For the text-containing cell, return its midpoint in (X, Y) coordinate format. 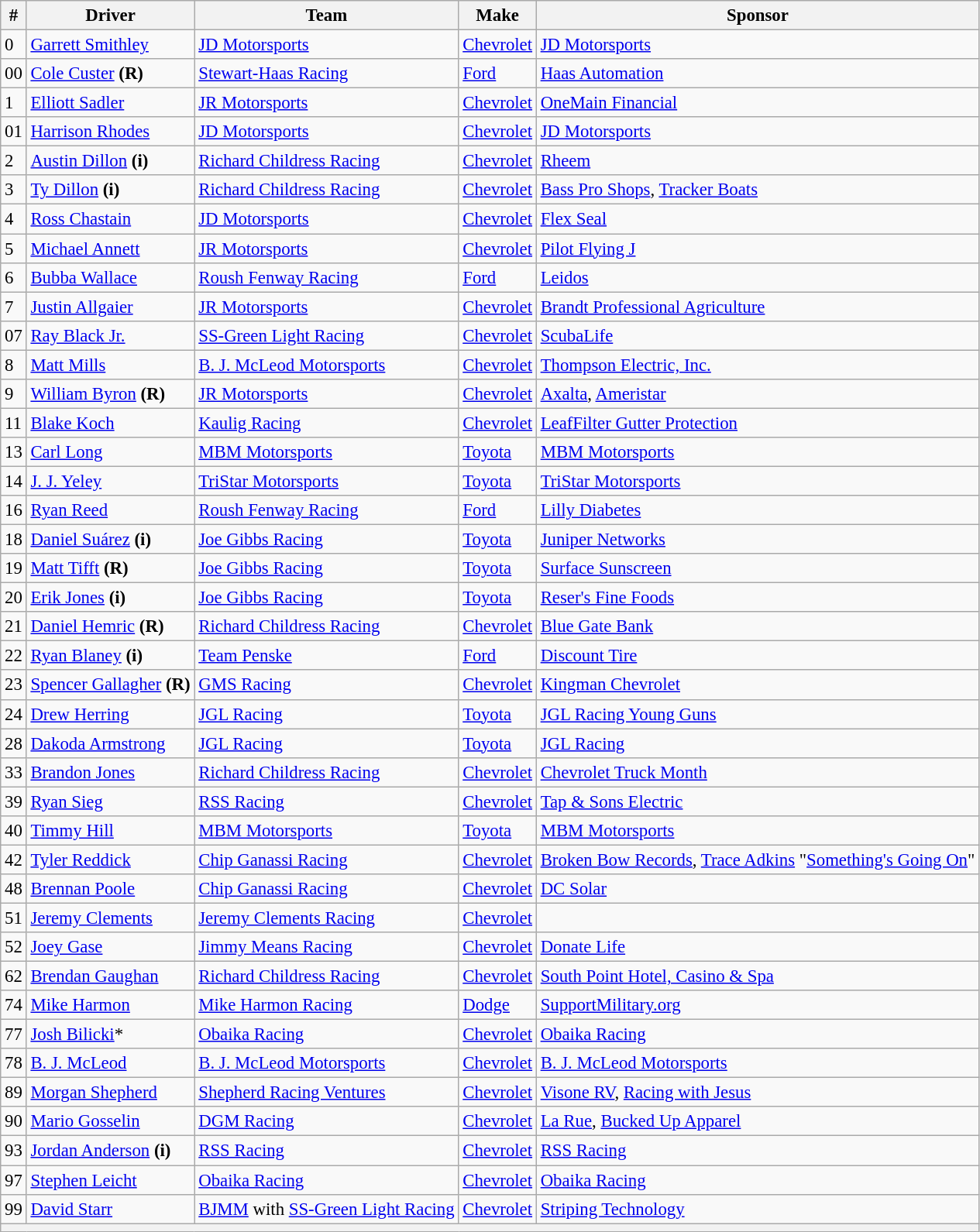
Dodge (497, 1005)
4 (14, 219)
BJMM with SS-Green Light Racing (327, 1209)
GMS Racing (327, 685)
23 (14, 685)
Matt Tifft (R) (110, 568)
07 (14, 335)
24 (14, 714)
Stewart-Haas Racing (327, 74)
Garrett Smithley (110, 45)
21 (14, 626)
Blake Koch (110, 423)
Stephen Leicht (110, 1180)
19 (14, 568)
Ryan Reed (110, 510)
Harrison Rhodes (110, 132)
Haas Automation (758, 74)
Driver (110, 15)
Morgan Shepherd (110, 1093)
Lilly Diabetes (758, 510)
Leidos (758, 277)
Reser's Fine Foods (758, 598)
South Point Hotel, Casino & Spa (758, 976)
Brandt Professional Agriculture (758, 307)
Mario Gosselin (110, 1122)
Flex Seal (758, 219)
Ray Black Jr. (110, 335)
20 (14, 598)
0 (14, 45)
Daniel Hemric (R) (110, 626)
89 (14, 1093)
Ty Dillon (i) (110, 190)
Rheem (758, 161)
Axalta, Ameristar (758, 394)
Broken Bow Records, Trace Adkins "Something's Going On" (758, 860)
00 (14, 74)
Thompson Electric, Inc. (758, 365)
DC Solar (758, 889)
Sponsor (758, 15)
JGL Racing Young Guns (758, 714)
39 (14, 801)
16 (14, 510)
Dakoda Armstrong (110, 743)
Juniper Networks (758, 540)
97 (14, 1180)
99 (14, 1209)
Daniel Suárez (i) (110, 540)
Pilot Flying J (758, 249)
Brandon Jones (110, 772)
Team (327, 15)
SupportMilitary.org (758, 1005)
Erik Jones (i) (110, 598)
Mike Harmon (110, 1005)
Jeremy Clements Racing (327, 918)
51 (14, 918)
Kaulig Racing (327, 423)
8 (14, 365)
Surface Sunscreen (758, 568)
Ross Chastain (110, 219)
13 (14, 452)
62 (14, 976)
Timmy Hill (110, 831)
42 (14, 860)
La Rue, Bucked Up Apparel (758, 1122)
Justin Allgaier (110, 307)
52 (14, 947)
48 (14, 889)
Josh Bilicki* (110, 1035)
93 (14, 1151)
Chevrolet Truck Month (758, 772)
18 (14, 540)
Blue Gate Bank (758, 626)
David Starr (110, 1209)
Joey Gase (110, 947)
Donate Life (758, 947)
Visone RV, Racing with Jesus (758, 1093)
DGM Racing (327, 1122)
9 (14, 394)
22 (14, 656)
5 (14, 249)
Tap & Sons Electric (758, 801)
11 (14, 423)
1 (14, 103)
7 (14, 307)
Carl Long (110, 452)
Jimmy Means Racing (327, 947)
40 (14, 831)
Shepherd Racing Ventures (327, 1093)
Make (497, 15)
Ryan Sieg (110, 801)
01 (14, 132)
B. J. McLeod (110, 1063)
77 (14, 1035)
LeafFilter Gutter Protection (758, 423)
William Byron (R) (110, 394)
2 (14, 161)
Team Penske (327, 656)
Drew Herring (110, 714)
33 (14, 772)
Jordan Anderson (i) (110, 1151)
ScubaLife (758, 335)
SS-Green Light Racing (327, 335)
28 (14, 743)
OneMain Financial (758, 103)
Cole Custer (R) (110, 74)
Brendan Gaughan (110, 976)
6 (14, 277)
# (14, 15)
Elliott Sadler (110, 103)
Bubba Wallace (110, 277)
74 (14, 1005)
Spencer Gallagher (R) (110, 685)
Michael Annett (110, 249)
Matt Mills (110, 365)
Kingman Chevrolet (758, 685)
14 (14, 481)
3 (14, 190)
Striping Technology (758, 1209)
Ryan Blaney (i) (110, 656)
Austin Dillon (i) (110, 161)
Bass Pro Shops, Tracker Boats (758, 190)
Discount Tire (758, 656)
Mike Harmon Racing (327, 1005)
Brennan Poole (110, 889)
J. J. Yeley (110, 481)
78 (14, 1063)
Jeremy Clements (110, 918)
Tyler Reddick (110, 860)
90 (14, 1122)
